Identify which cell holds the provided text, then report its [x, y] central coordinate. 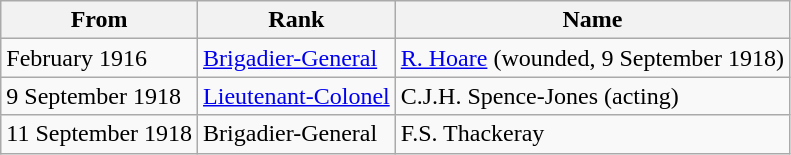
11 September 1918 [100, 134]
9 September 1918 [100, 96]
Rank [297, 20]
February 1916 [100, 58]
Name [592, 20]
R. Hoare (wounded, 9 September 1918) [592, 58]
Lieutenant-Colonel [297, 96]
F.S. Thackeray [592, 134]
From [100, 20]
C.J.H. Spence-Jones (acting) [592, 96]
